Locate the cell with the specified text and output its [X, Y] center coordinate. 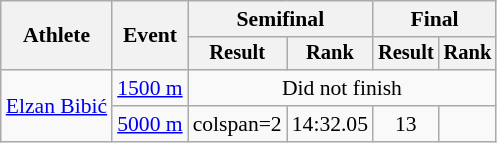
Final [434, 19]
1500 m [150, 88]
Event [150, 36]
colspan=2 [238, 124]
14:32.05 [330, 124]
5000 m [150, 124]
Semifinal [280, 19]
Did not finish [342, 88]
Athlete [56, 36]
13 [406, 124]
Elzan Bibić [56, 106]
